Locate the cell with the specified text and output its [X, Y] center coordinate. 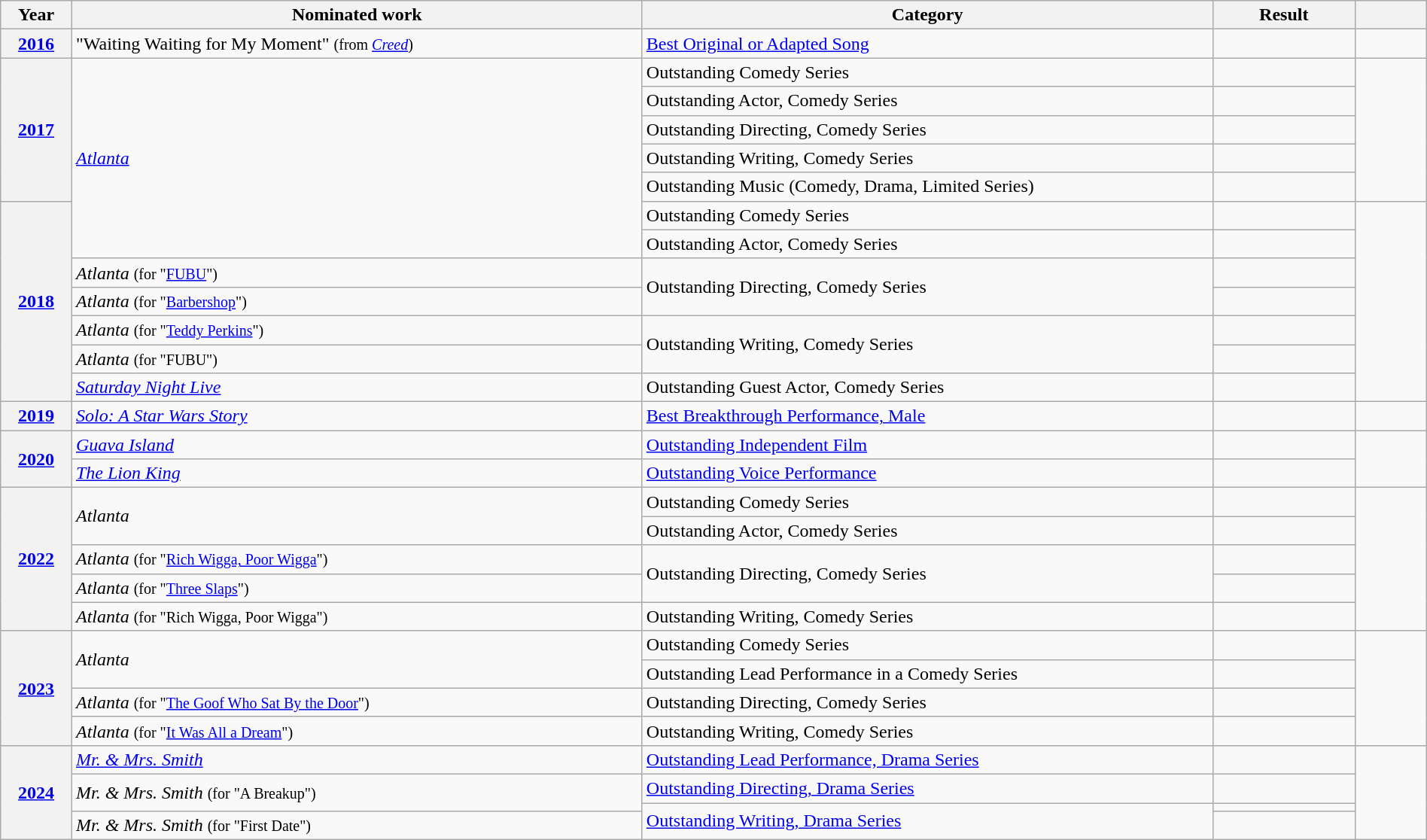
Atlanta (for "It Was All a Dream") [357, 731]
Nominated work [357, 15]
Outstanding Voice Performance [927, 473]
Atlanta (for "The Goof Who Sat By the Door") [357, 702]
Outstanding Lead Performance in a Comedy Series [927, 674]
2018 [36, 301]
2017 [36, 129]
2024 [36, 792]
Outstanding Directing, Drama Series [927, 788]
Outstanding Writing, Drama Series [927, 820]
Outstanding Independent Film [927, 445]
Outstanding Guest Actor, Comedy Series [927, 388]
"Waiting Waiting for My Moment" (from Creed) [357, 44]
The Lion King [357, 473]
2020 [36, 459]
2023 [36, 688]
Best Original or Adapted Song [927, 44]
Mr. & Mrs. Smith [357, 759]
Year [36, 15]
2019 [36, 416]
Outstanding Lead Performance, Drama Series [927, 759]
2022 [36, 559]
Solo: A Star Wars Story [357, 416]
Mr. & Mrs. Smith (for "A Breakup") [357, 792]
Atlanta (for "Three Slaps") [357, 588]
Result [1284, 15]
Category [927, 15]
Saturday Night Live [357, 388]
Atlanta (for "Barbershop") [357, 301]
Best Breakthrough Performance, Male [927, 416]
Mr. & Mrs. Smith (for "First Date") [357, 826]
Guava Island [357, 445]
Outstanding Music (Comedy, Drama, Limited Series) [927, 187]
2016 [36, 44]
Atlanta (for "Teddy Perkins") [357, 330]
